Find where the given text appears and provide that cell's center as [X, Y] coordinate. 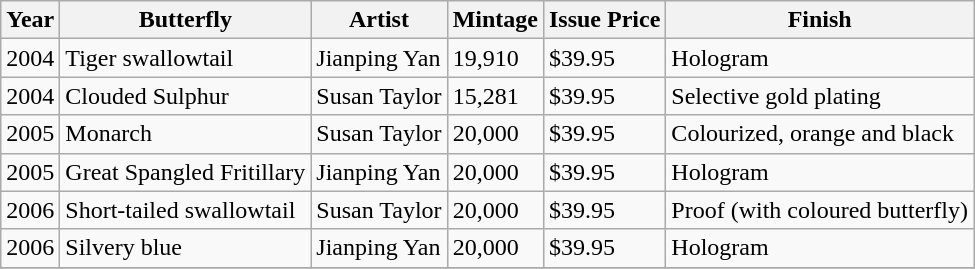
Artist [379, 20]
Butterfly [186, 20]
Clouded Sulphur [186, 96]
Tiger swallowtail [186, 58]
15,281 [495, 96]
Year [30, 20]
Monarch [186, 134]
Great Spangled Fritillary [186, 172]
Colourized, orange and black [820, 134]
Selective gold plating [820, 96]
Proof (with coloured butterfly) [820, 210]
Silvery blue [186, 248]
19,910 [495, 58]
Mintage [495, 20]
Short-tailed swallowtail [186, 210]
Issue Price [604, 20]
Finish [820, 20]
